Provide the (X, Y) coordinate of the cell's center where the given text is located.  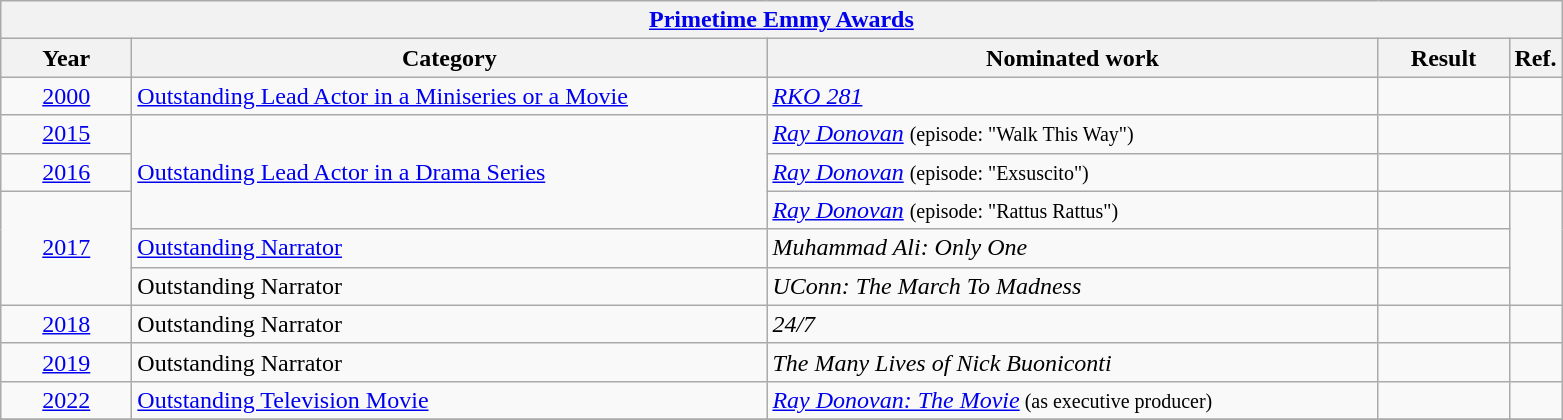
Ref. (1536, 58)
Ray Donovan: The Movie (as executive producer) (1072, 400)
2015 (66, 134)
Ray Donovan (episode: "Walk This Way") (1072, 134)
Category (450, 58)
Muhammad Ali: Only One (1072, 248)
Outstanding Lead Actor in a Miniseries or a Movie (450, 96)
UConn: The March To Madness (1072, 286)
Year (66, 58)
Ray Donovan (episode: "Exsuscito") (1072, 172)
2017 (66, 248)
Outstanding Lead Actor in a Drama Series (450, 172)
Outstanding Television Movie (450, 400)
Nominated work (1072, 58)
2022 (66, 400)
24/7 (1072, 324)
Primetime Emmy Awards (782, 20)
RKO 281 (1072, 96)
2019 (66, 362)
2000 (66, 96)
2018 (66, 324)
Ray Donovan (episode: "Rattus Rattus") (1072, 210)
2016 (66, 172)
Result (1444, 58)
The Many Lives of Nick Buoniconti (1072, 362)
